Detect which cell encompasses the target text, then output its [x, y] center coordinate. 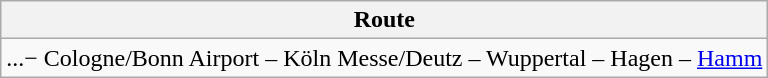
...− Cologne/Bonn Airport – Köln Messe/Deutz – Wuppertal – Hagen – Hamm [384, 58]
Route [384, 20]
